Scan for the cell matching the given text and deliver its [x, y] coordinate at center. 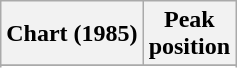
Chart (1985) [72, 34]
Peakposition [189, 34]
